For the text-containing cell, return its midpoint in (x, y) coordinate format. 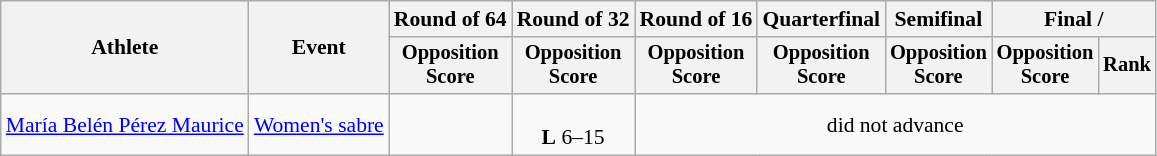
Women's sabre (319, 124)
Final / (1074, 19)
Event (319, 48)
L 6–15 (574, 124)
Round of 32 (574, 19)
Round of 64 (450, 19)
Rank (1127, 66)
Semifinal (938, 19)
Quarterfinal (821, 19)
Round of 16 (696, 19)
did not advance (896, 124)
Athlete (125, 48)
María Belén Pérez Maurice (125, 124)
